Search for the cell housing the specified text and yield its [x, y] center coordinate. 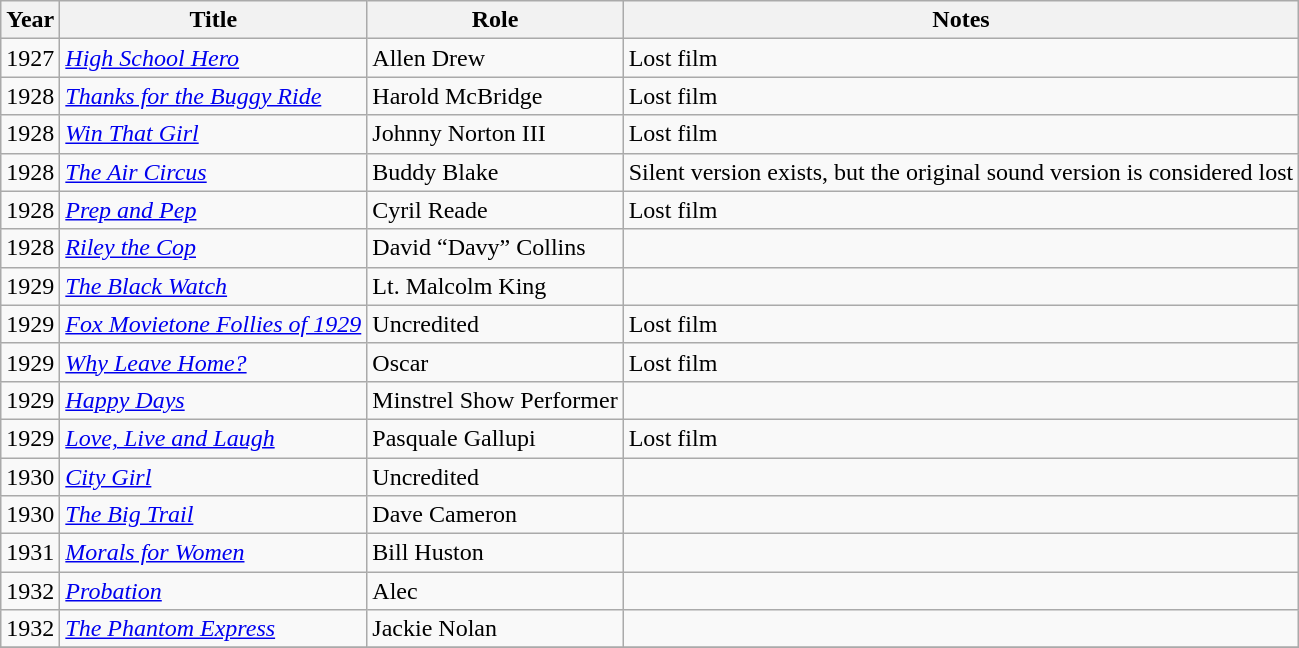
Thanks for the Buggy Ride [214, 96]
Jackie Nolan [495, 629]
High School Hero [214, 58]
The Phantom Express [214, 629]
Title [214, 20]
Cyril Reade [495, 210]
Buddy Blake [495, 172]
Lt. Malcolm King [495, 286]
Dave Cameron [495, 515]
Silent version exists, but the original sound version is considered lost [961, 172]
Happy Days [214, 400]
Notes [961, 20]
Role [495, 20]
The Black Watch [214, 286]
The Air Circus [214, 172]
1931 [30, 553]
Prep and Pep [214, 210]
Johnny Norton III [495, 134]
Year [30, 20]
Bill Huston [495, 553]
Oscar [495, 362]
Why Leave Home? [214, 362]
Allen Drew [495, 58]
Riley the Cop [214, 248]
Minstrel Show Performer [495, 400]
Alec [495, 591]
City Girl [214, 477]
Morals for Women [214, 553]
Love, Live and Laugh [214, 438]
1927 [30, 58]
Win That Girl [214, 134]
Probation [214, 591]
David “Davy” Collins [495, 248]
Fox Movietone Follies of 1929 [214, 324]
Pasquale Gallupi [495, 438]
The Big Trail [214, 515]
Harold McBridge [495, 96]
